Return [x, y] of the center of cell containing provided text 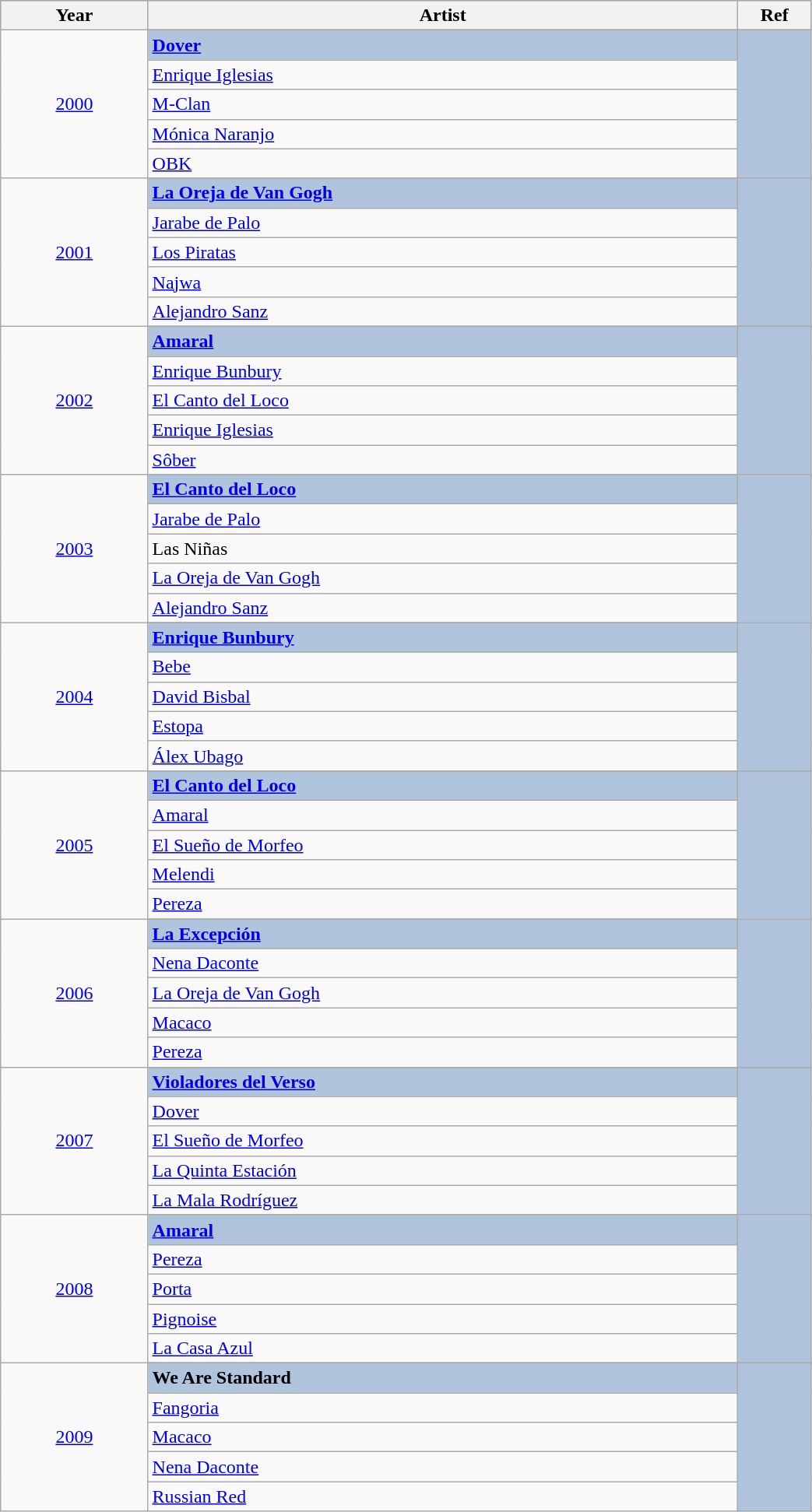
Artist [442, 16]
2000 [75, 104]
We Are Standard [442, 1378]
2006 [75, 993]
Porta [442, 1289]
David Bisbal [442, 696]
La Excepción [442, 934]
Pignoise [442, 1319]
Russian Red [442, 1496]
Los Piratas [442, 252]
Mónica Naranjo [442, 134]
Bebe [442, 667]
M-Clan [442, 104]
La Quinta Estación [442, 1170]
2009 [75, 1437]
La Casa Azul [442, 1349]
2002 [75, 400]
La Mala Rodríguez [442, 1200]
Violadores del Verso [442, 1082]
Year [75, 16]
2001 [75, 252]
Najwa [442, 282]
OBK [442, 163]
Fangoria [442, 1408]
Álex Ubago [442, 756]
2004 [75, 696]
2008 [75, 1289]
2003 [75, 549]
Sôber [442, 460]
Ref [774, 16]
Melendi [442, 875]
Estopa [442, 726]
2007 [75, 1141]
2005 [75, 844]
Las Niñas [442, 549]
